Provide the (x, y) coordinate of the cell's center where the given text is located.  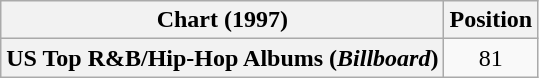
US Top R&B/Hip-Hop Albums (Billboard) (222, 58)
81 (491, 58)
Chart (1997) (222, 20)
Position (491, 20)
